Detect which cell encompasses the target text, then output its (x, y) center coordinate. 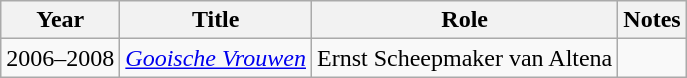
2006–2008 (60, 58)
Ernst Scheepmaker van Altena (465, 58)
Gooische Vrouwen (216, 58)
Role (465, 20)
Year (60, 20)
Title (216, 20)
Notes (652, 20)
